Return (X, Y) of the center of cell containing provided text 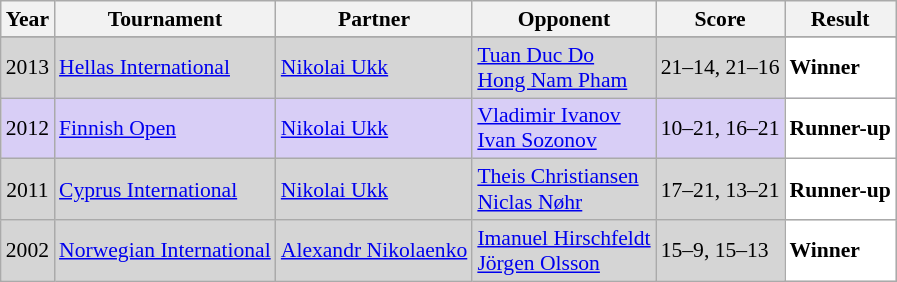
Imanuel Hirschfeldt Jörgen Olsson (564, 250)
Theis Christiansen Niclas Nøhr (564, 190)
Norwegian International (165, 250)
Opponent (564, 19)
Score (720, 19)
Tuan Duc Do Hong Nam Pham (564, 68)
10–21, 16–21 (720, 128)
2012 (28, 128)
Alexandr Nikolaenko (374, 250)
Result (840, 19)
2013 (28, 68)
Hellas International (165, 68)
15–9, 15–13 (720, 250)
Cyprus International (165, 190)
21–14, 21–16 (720, 68)
Tournament (165, 19)
Year (28, 19)
2002 (28, 250)
Finnish Open (165, 128)
17–21, 13–21 (720, 190)
Vladimir Ivanov Ivan Sozonov (564, 128)
2011 (28, 190)
Partner (374, 19)
